Return the [x, y] coordinate for the center point of the cell that contains the specified text.  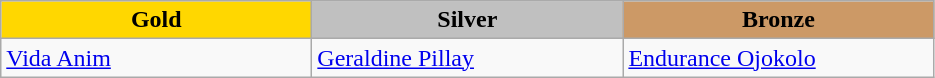
Silver [468, 20]
Gold [156, 20]
Bronze [778, 20]
Geraldine Pillay [468, 58]
Vida Anim [156, 58]
Endurance Ojokolo [778, 58]
